For the text-containing cell, return its midpoint in [x, y] coordinate format. 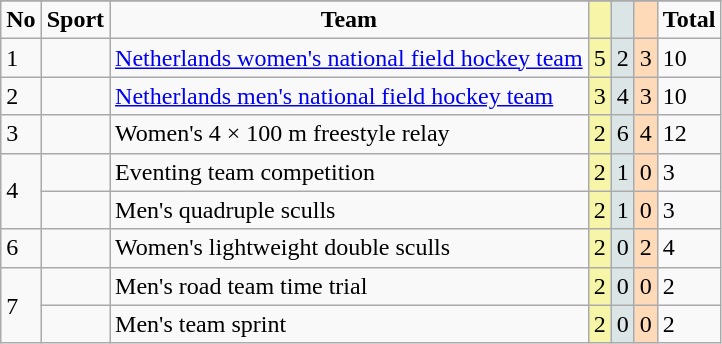
Netherlands women's national field hockey team [350, 58]
Women's 4 × 100 m freestyle relay [350, 134]
Total [689, 20]
Eventing team competition [350, 172]
Men's road team time trial [350, 286]
12 [689, 134]
Netherlands men's national field hockey team [350, 96]
7 [21, 305]
Sport [75, 20]
5 [600, 58]
No [21, 20]
Men's team sprint [350, 324]
Men's quadruple sculls [350, 210]
Women's lightweight double sculls [350, 248]
Team [350, 20]
